Extract the (X, Y) coordinate from the center of the cell holding the provided text.  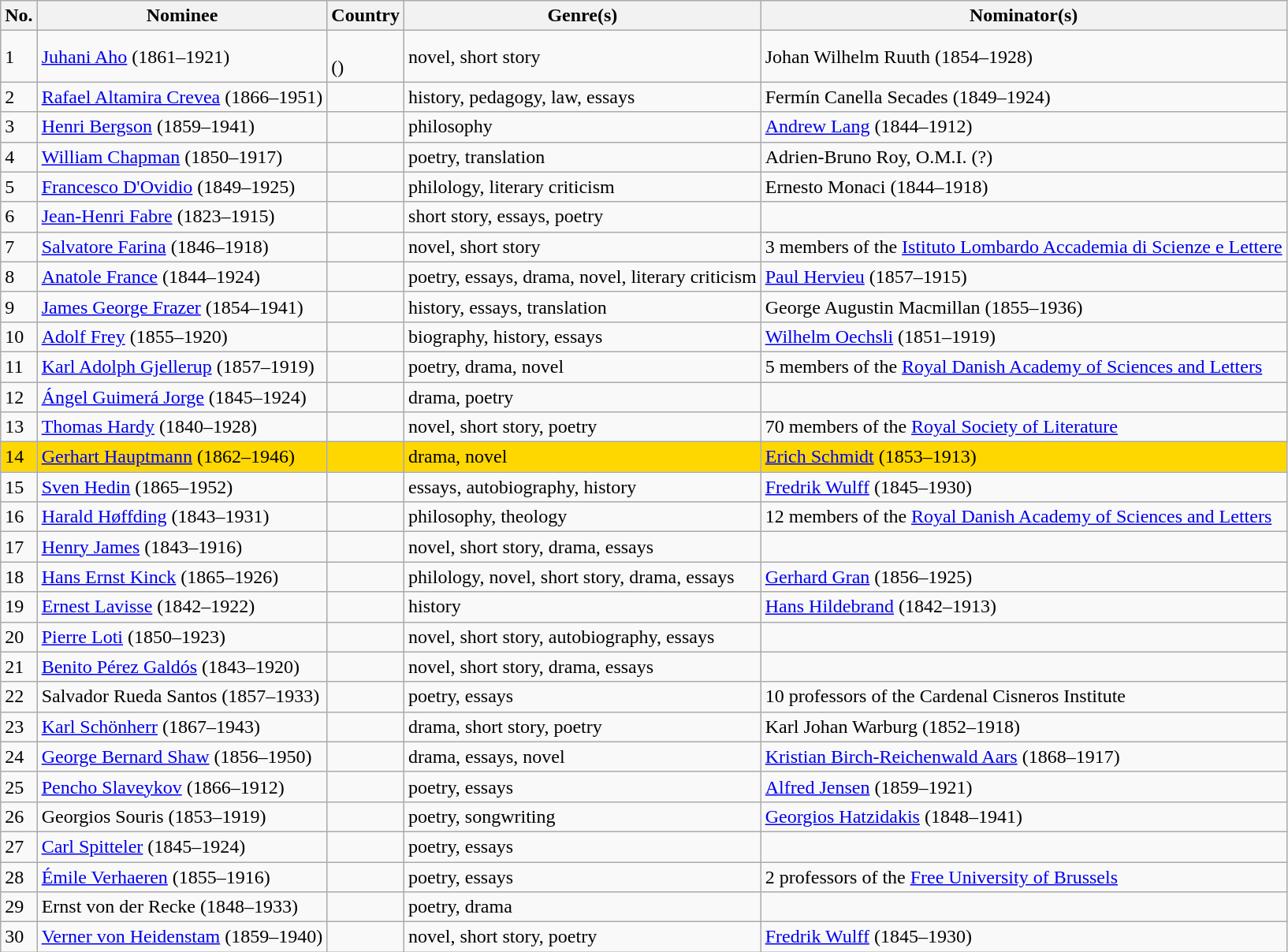
8 (19, 277)
23 (19, 727)
Ernst von der Recke (1848–1933) (182, 907)
Harald Høffding (1843–1931) (182, 517)
Nominee (182, 16)
11 (19, 366)
Karl Adolph Gjellerup (1857–1919) (182, 366)
Adolf Frey (1855–1920) (182, 337)
Benito Pérez Galdós (1843–1920) (182, 667)
Wilhelm Oechsli (1851–1919) (1023, 337)
Henri Bergson (1859–1941) (182, 127)
novel, short story, autobiography, essays (583, 637)
20 (19, 637)
James George Frazer (1854–1941) (182, 307)
Fermín Canella Secades (1849–1924) (1023, 97)
Hans Ernst Kinck (1865–1926) (182, 577)
3 members of the Istituto Lombardo Accademia di Scienze e Lettere (1023, 247)
() (366, 57)
26 (19, 816)
philology, novel, short story, drama, essays (583, 577)
George Augustin Macmillan (1855–1936) (1023, 307)
William Chapman (1850–1917) (182, 157)
drama, novel (583, 457)
28 (19, 877)
Georgios Souris (1853–1919) (182, 816)
Thomas Hardy (1840–1928) (182, 427)
Rafael Altamira Crevea (1866–1951) (182, 97)
13 (19, 427)
30 (19, 937)
No. (19, 16)
2 professors of the Free University of Brussels (1023, 877)
7 (19, 247)
drama, poetry (583, 396)
Genre(s) (583, 16)
Francesco D'Ovidio (1849–1925) (182, 187)
Johan Wilhelm Ruuth (1854–1928) (1023, 57)
15 (19, 487)
12 (19, 396)
Gerhard Gran (1856–1925) (1023, 577)
16 (19, 517)
Paul Hervieu (1857–1915) (1023, 277)
9 (19, 307)
Anatole France (1844–1924) (182, 277)
21 (19, 667)
Juhani Aho (1861–1921) (182, 57)
Gerhart Hauptmann (1862–1946) (182, 457)
poetry, essays, drama, novel, literary criticism (583, 277)
Pencho Slaveykov (1866–1912) (182, 787)
Ángel Guimerá Jorge (1845–1924) (182, 396)
Henry James (1843–1916) (182, 547)
poetry, drama, novel (583, 366)
4 (19, 157)
3 (19, 127)
drama, short story, poetry (583, 727)
philosophy, theology (583, 517)
Alfred Jensen (1859–1921) (1023, 787)
6 (19, 217)
17 (19, 547)
Andrew Lang (1844–1912) (1023, 127)
Adrien-Bruno Roy, O.M.I. (?) (1023, 157)
10 (19, 337)
22 (19, 697)
Erich Schmidt (1853–1913) (1023, 457)
essays, autobiography, history (583, 487)
drama, essays, novel (583, 757)
poetry, drama (583, 907)
10 professors of the Cardenal Cisneros Institute (1023, 697)
18 (19, 577)
Hans Hildebrand (1842–1913) (1023, 607)
25 (19, 787)
history, pedagogy, law, essays (583, 97)
Country (366, 16)
Kristian Birch-Reichenwald Aars (1868–1917) (1023, 757)
12 members of the Royal Danish Academy of Sciences and Letters (1023, 517)
Georgios Hatzidakis (1848–1941) (1023, 816)
Salvatore Farina (1846–1918) (182, 247)
Verner von Heidenstam (1859–1940) (182, 937)
philology, literary criticism (583, 187)
poetry, translation (583, 157)
1 (19, 57)
history, essays, translation (583, 307)
history (583, 607)
14 (19, 457)
biography, history, essays (583, 337)
29 (19, 907)
Sven Hedin (1865–1952) (182, 487)
2 (19, 97)
Émile Verhaeren (1855–1916) (182, 877)
Karl Schönherr (1867–1943) (182, 727)
Pierre Loti (1850–1923) (182, 637)
5 (19, 187)
70 members of the Royal Society of Literature (1023, 427)
19 (19, 607)
Ernest Lavisse (1842–1922) (182, 607)
Ernesto Monaci (1844–1918) (1023, 187)
philosophy (583, 127)
poetry, songwriting (583, 816)
George Bernard Shaw (1856–1950) (182, 757)
24 (19, 757)
short story, essays, poetry (583, 217)
27 (19, 846)
Carl Spitteler (1845–1924) (182, 846)
5 members of the Royal Danish Academy of Sciences and Letters (1023, 366)
Nominator(s) (1023, 16)
Jean-Henri Fabre (1823–1915) (182, 217)
Salvador Rueda Santos (1857–1933) (182, 697)
Karl Johan Warburg (1852–1918) (1023, 727)
